Return (x, y) of the center of cell containing provided text 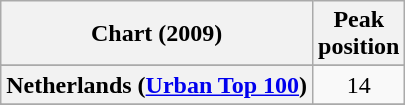
Chart (2009) (157, 34)
14 (359, 85)
Peakposition (359, 34)
Netherlands (Urban Top 100) (157, 85)
